Find where the given text appears and provide that cell's center as (x, y) coordinate. 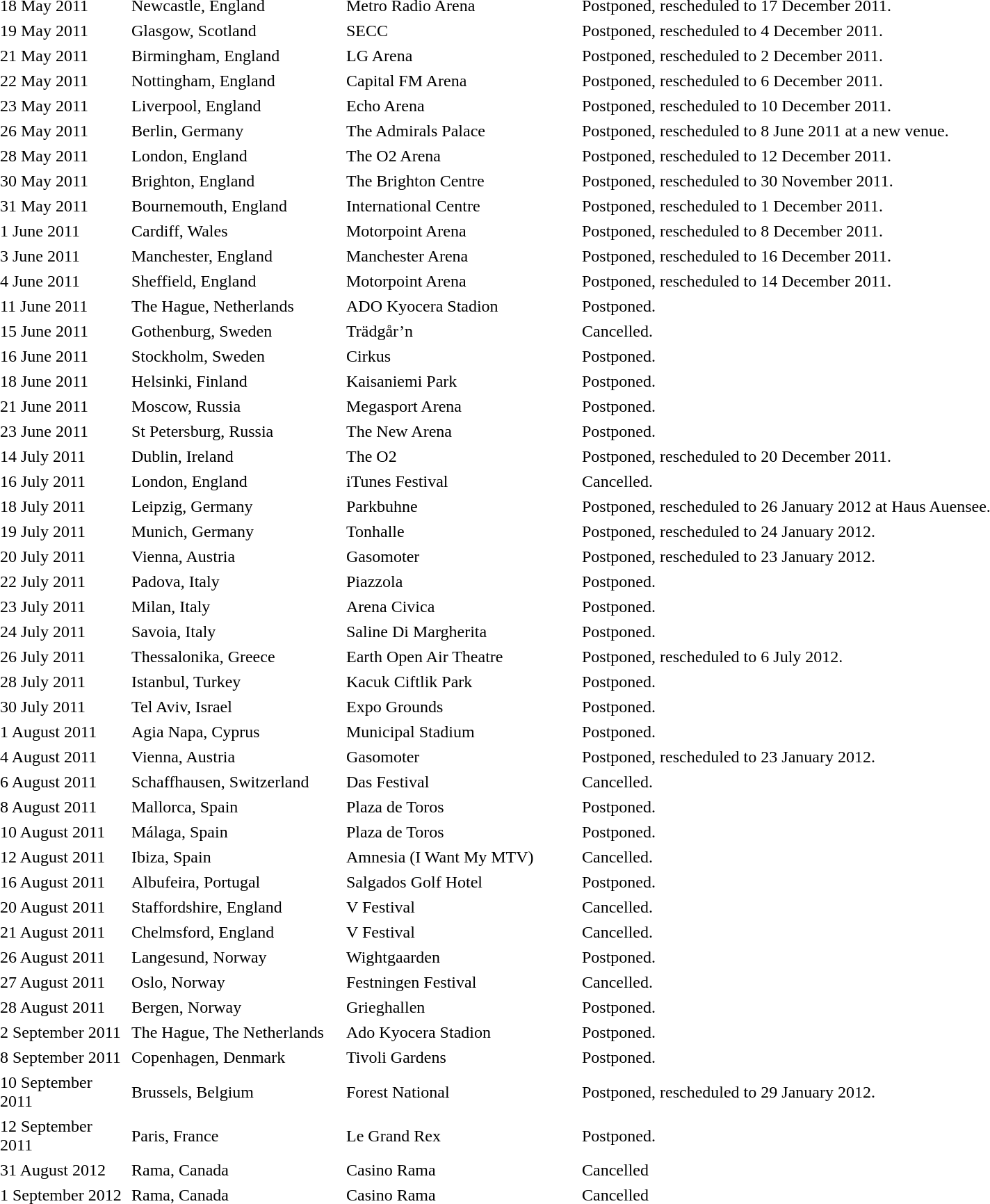
ADO Kyocera Stadion (461, 306)
Langesund, Norway (236, 957)
Piazzola (461, 581)
Amnesia (I Want My MTV) (461, 857)
Le Grand Rex (461, 1136)
Agia Napa, Cyprus (236, 732)
Ado Kyocera Stadion (461, 1032)
Cardiff, Wales (236, 231)
Salgados Golf Hotel (461, 882)
Earth Open Air Theatre (461, 657)
Saline Di Margherita (461, 632)
Mallorca, Spain (236, 807)
Glasgow, Scotland (236, 31)
Trädgår’n (461, 331)
The Hague, Netherlands (236, 306)
Bournemouth, England (236, 206)
Tel Aviv, Israel (236, 707)
Das Festival (461, 782)
Capital FM Arena (461, 81)
Istanbul, Turkey (236, 682)
Albufeira, Portugal (236, 882)
Leipzig, Germany (236, 506)
Manchester, England (236, 256)
Birmingham, England (236, 56)
Moscow, Russia (236, 406)
The Admirals Palace (461, 131)
International Centre (461, 206)
Liverpool, England (236, 106)
Munich, Germany (236, 531)
SECC (461, 31)
Rama, Canada (236, 1170)
Brussels, Belgium (236, 1092)
Nottingham, England (236, 81)
Arena Civica (461, 607)
Tivoli Gardens (461, 1057)
Paris, France (236, 1136)
Kacuk Ciftlik Park (461, 682)
Municipal Stadium (461, 732)
Staffordshire, England (236, 907)
St Petersburg, Russia (236, 431)
The Hague, The Netherlands (236, 1032)
Berlin, Germany (236, 131)
Schaffhausen, Switzerland (236, 782)
Tonhalle (461, 531)
Gothenburg, Sweden (236, 331)
iTunes Festival (461, 481)
Padova, Italy (236, 581)
Sheffield, England (236, 281)
Bergen, Norway (236, 1007)
Wightgaarden (461, 957)
Parkbuhne (461, 506)
Oslo, Norway (236, 982)
The O2 Arena (461, 156)
Stockholm, Sweden (236, 356)
Brighton, England (236, 181)
Ibiza, Spain (236, 857)
Thessalonika, Greece (236, 657)
Manchester Arena (461, 256)
The New Arena (461, 431)
Cirkus (461, 356)
Copenhagen, Denmark (236, 1057)
Milan, Italy (236, 607)
Chelmsford, England (236, 932)
Dublin, Ireland (236, 456)
LG Arena (461, 56)
Casino Rama (461, 1170)
Savoia, Italy (236, 632)
Grieghallen (461, 1007)
Helsinki, Finland (236, 381)
The O2 (461, 456)
Festningen Festival (461, 982)
Kaisaniemi Park (461, 381)
Forest National (461, 1092)
Megasport Arena (461, 406)
Echo Arena (461, 106)
The Brighton Centre (461, 181)
Expo Grounds (461, 707)
Málaga, Spain (236, 832)
